Return the (x, y) coordinate for the center point of the cell that contains the specified text.  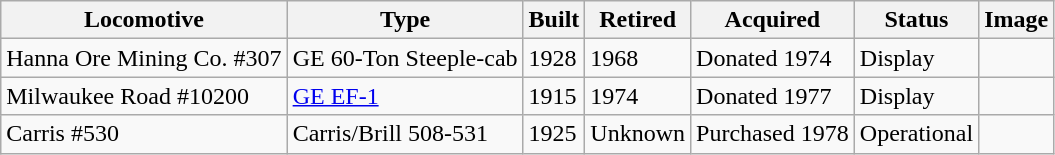
Milwaukee Road #10200 (144, 96)
Hanna Ore Mining Co. #307 (144, 58)
1974 (638, 96)
1915 (554, 96)
GE 60-Ton Steeple-cab (405, 58)
Carris/Brill 508-531 (405, 134)
Donated 1974 (773, 58)
Donated 1977 (773, 96)
1925 (554, 134)
Type (405, 20)
Retired (638, 20)
Locomotive (144, 20)
Unknown (638, 134)
Acquired (773, 20)
Operational (916, 134)
Carris #530 (144, 134)
Purchased 1978 (773, 134)
Built (554, 20)
Image (1016, 20)
1968 (638, 58)
Status (916, 20)
1928 (554, 58)
GE EF-1 (405, 96)
